Find where the given text appears and provide that cell's center as [x, y] coordinate. 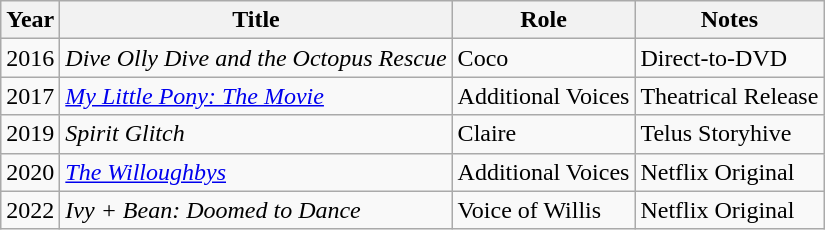
Coco [544, 58]
My Little Pony: The Movie [256, 96]
Claire [544, 134]
Year [30, 20]
Theatrical Release [730, 96]
2016 [30, 58]
Telus Storyhive [730, 134]
2020 [30, 172]
2019 [30, 134]
2022 [30, 210]
2017 [30, 96]
Dive Olly Dive and the Octopus Rescue [256, 58]
Spirit Glitch [256, 134]
The Willoughbys [256, 172]
Title [256, 20]
Voice of Willis [544, 210]
Ivy + Bean: Doomed to Dance [256, 210]
Notes [730, 20]
Role [544, 20]
Direct-to-DVD [730, 58]
